Output the [X, Y] coordinate of the center of the cell containing the given text.  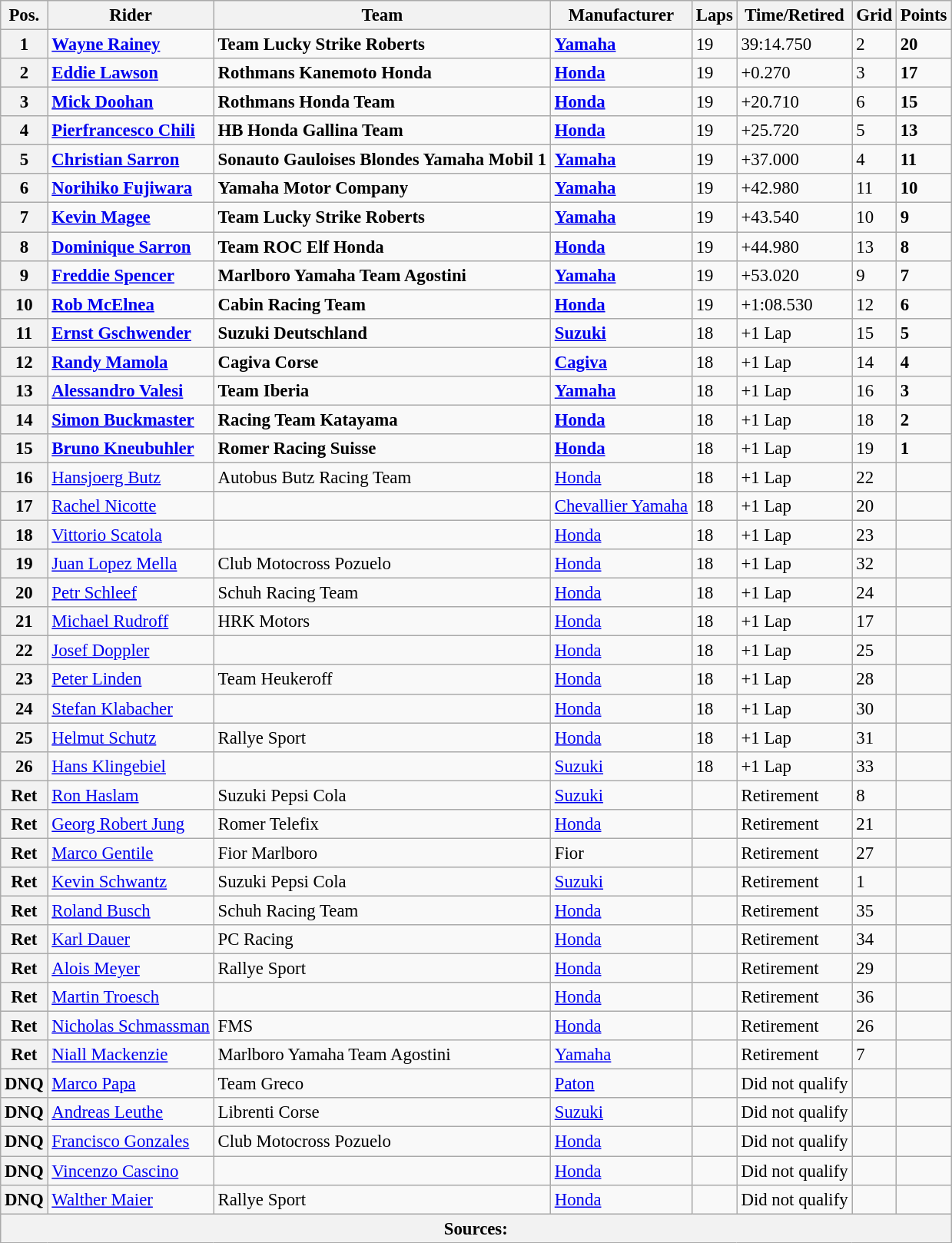
Vittorio Scatola [131, 535]
Sources: [476, 1228]
Freddie Spencer [131, 275]
Alessandro Valesi [131, 391]
+20.710 [794, 102]
Roland Busch [131, 910]
Autobus Butz Racing Team [382, 477]
Grid [874, 15]
+0.270 [794, 73]
Martin Troesch [131, 997]
Romer Racing Suisse [382, 449]
Team Greco [382, 1084]
Marco Papa [131, 1084]
Georg Robert Jung [131, 824]
Karl Dauer [131, 940]
Randy Mamola [131, 362]
Hans Klingebiel [131, 766]
Mick Doohan [131, 102]
Rothmans Honda Team [382, 102]
+53.020 [794, 275]
Niall Mackenzie [131, 1055]
Francisco Gonzales [131, 1142]
Ernst Gschwender [131, 333]
Peter Linden [131, 680]
Suzuki Deutschland [382, 333]
Juan Lopez Mella [131, 564]
Team [382, 15]
Team ROC Elf Honda [382, 247]
Librenti Corse [382, 1113]
Nicholas Schmassman [131, 1026]
Eddie Lawson [131, 73]
Paton [621, 1084]
Cabin Racing Team [382, 304]
+37.000 [794, 160]
Hansjoerg Butz [131, 477]
29 [874, 969]
Rider [131, 15]
Laps [715, 15]
Yamaha Motor Company [382, 188]
Rothmans Kanemoto Honda [382, 73]
Racing Team Katayama [382, 419]
Stefan Klabacher [131, 708]
+42.980 [794, 188]
Vincenzo Cascino [131, 1171]
HRK Motors [382, 621]
Chevallier Yamaha [621, 506]
Bruno Kneubuhler [131, 449]
Dominique Sarron [131, 247]
Wayne Rainey [131, 45]
Points [924, 15]
+1:08.530 [794, 304]
28 [874, 680]
30 [874, 708]
Rob McElnea [131, 304]
Marco Gentile [131, 853]
+44.980 [794, 247]
35 [874, 910]
Fior Marlboro [382, 853]
Romer Telefix [382, 824]
+25.720 [794, 131]
HB Honda Gallina Team [382, 131]
Pos. [25, 15]
33 [874, 766]
Christian Sarron [131, 160]
Simon Buckmaster [131, 419]
27 [874, 853]
Cagiva Corse [382, 362]
36 [874, 997]
Time/Retired [794, 15]
Andreas Leuthe [131, 1113]
39:14.750 [794, 45]
Rachel Nicotte [131, 506]
Helmut Schutz [131, 738]
Petr Schleef [131, 593]
FMS [382, 1026]
Michael Rudroff [131, 621]
PC Racing [382, 940]
Ron Haslam [131, 795]
Pierfrancesco Chili [131, 131]
31 [874, 738]
32 [874, 564]
Norihiko Fujiwara [131, 188]
Alois Meyer [131, 969]
Manufacturer [621, 15]
34 [874, 940]
Kevin Magee [131, 217]
Fior [621, 853]
Josef Doppler [131, 651]
Team Iberia [382, 391]
Team Heukeroff [382, 680]
Sonauto Gauloises Blondes Yamaha Mobil 1 [382, 160]
Kevin Schwantz [131, 882]
+43.540 [794, 217]
Walther Maier [131, 1199]
Cagiva [621, 362]
